Detect which cell encompasses the target text, then output its [x, y] center coordinate. 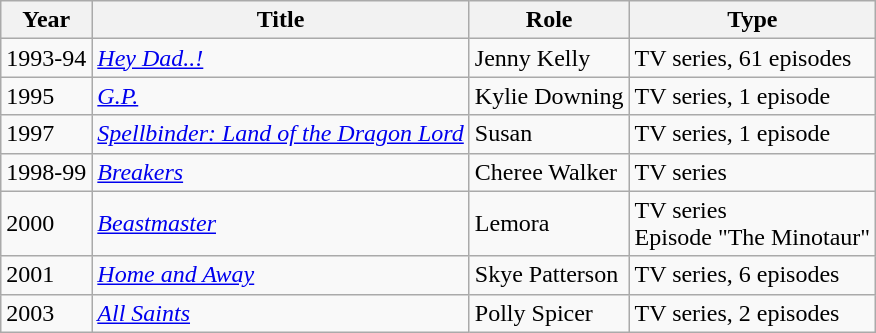
2001 [46, 275]
TV series, 6 episodes [752, 275]
1995 [46, 96]
Breakers [281, 172]
TV series [752, 172]
Kylie Downing [549, 96]
Home and Away [281, 275]
TV series, 2 episodes [752, 313]
Type [752, 20]
Spellbinder: Land of the Dragon Lord [281, 134]
Skye Patterson [549, 275]
1998-99 [46, 172]
All Saints [281, 313]
G.P. [281, 96]
Role [549, 20]
Jenny Kelly [549, 58]
TV series, 61 episodes [752, 58]
Cheree Walker [549, 172]
1993-94 [46, 58]
Susan [549, 134]
Lemora [549, 224]
Polly Spicer [549, 313]
2000 [46, 224]
Title [281, 20]
2003 [46, 313]
Beastmaster [281, 224]
Hey Dad..! [281, 58]
Year [46, 20]
TV seriesEpisode "The Minotaur" [752, 224]
1997 [46, 134]
